Output the [x, y] coordinate of the center of the cell containing the given text.  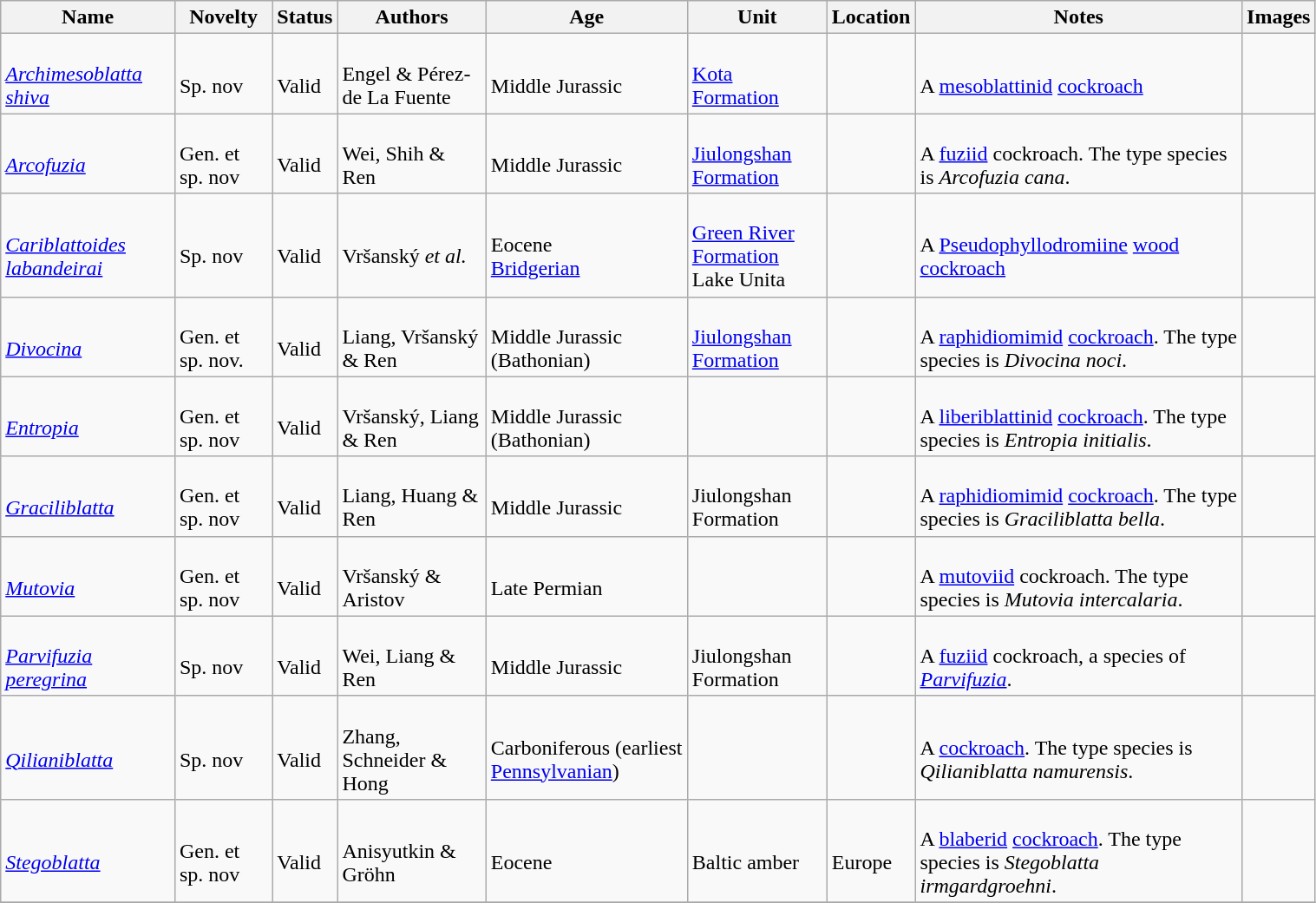
Parvifuzia peregrina [88, 656]
Stegoblatta [88, 850]
Zhang, Schneider & Hong [411, 748]
Divocina [88, 337]
Images [1279, 17]
Vršanský & Aristov [411, 576]
Carboniferous (earliest Pennsylvanian) [586, 748]
Unit [756, 17]
A fuziid cockroach. The type species is Arcofuzia cana. [1079, 154]
Wei, Liang & Ren [411, 656]
Novelty [223, 17]
A liberiblattinid cockroach. The type species is Entropia initialis. [1079, 416]
Liang, Huang & Ren [411, 496]
Location [871, 17]
Baltic amber [756, 850]
Vršanský, Liang & Ren [411, 416]
A mesoblattinid cockroach [1079, 74]
Status [305, 17]
Kota Formation [756, 74]
A Pseudophyllodromiine wood cockroach [1079, 245]
Mutovia [88, 576]
Qilianiblatta [88, 748]
Notes [1079, 17]
Liang, Vršanský & Ren [411, 337]
Europe [871, 850]
Late Permian [586, 576]
Green River FormationLake Unita [756, 245]
A mutoviid cockroach. The type species is Mutovia intercalaria. [1079, 576]
Archimesoblatta shiva [88, 74]
A blaberid cockroach. The type species is Stegoblatta irmgardgroehni. [1079, 850]
A fuziid cockroach, a species of Parvifuzia. [1079, 656]
Gen. et sp. nov. [223, 337]
A raphidiomimid cockroach. The type species is Divocina noci. [1079, 337]
Entropia [88, 416]
Name [88, 17]
Cariblattoides labandeirai [88, 245]
Authors [411, 17]
A cockroach. The type species is Qilianiblatta namurensis. [1079, 748]
Vršanský et al. [411, 245]
A raphidiomimid cockroach. The type species is Graciliblatta bella. [1079, 496]
Eocene [586, 850]
Arcofuzia [88, 154]
Graciliblatta [88, 496]
Wei, Shih & Ren [411, 154]
Anisyutkin & Gröhn [411, 850]
Engel & Pérez-de La Fuente [411, 74]
Age [586, 17]
EoceneBridgerian [586, 245]
